Capture the cell that displays the provided text and extract its (x, y) central coordinate. 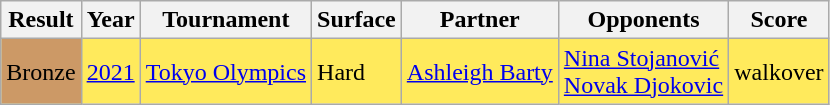
Tournament (226, 20)
Partner (480, 20)
Year (110, 20)
Nina Stojanović Novak Djokovic (643, 72)
Ashleigh Barty (480, 72)
Opponents (643, 20)
Bronze (41, 72)
Score (779, 20)
Result (41, 20)
Hard (357, 72)
2021 (110, 72)
Surface (357, 20)
Tokyo Olympics (226, 72)
walkover (779, 72)
